Output the (x, y) coordinate of the center of the cell containing the given text.  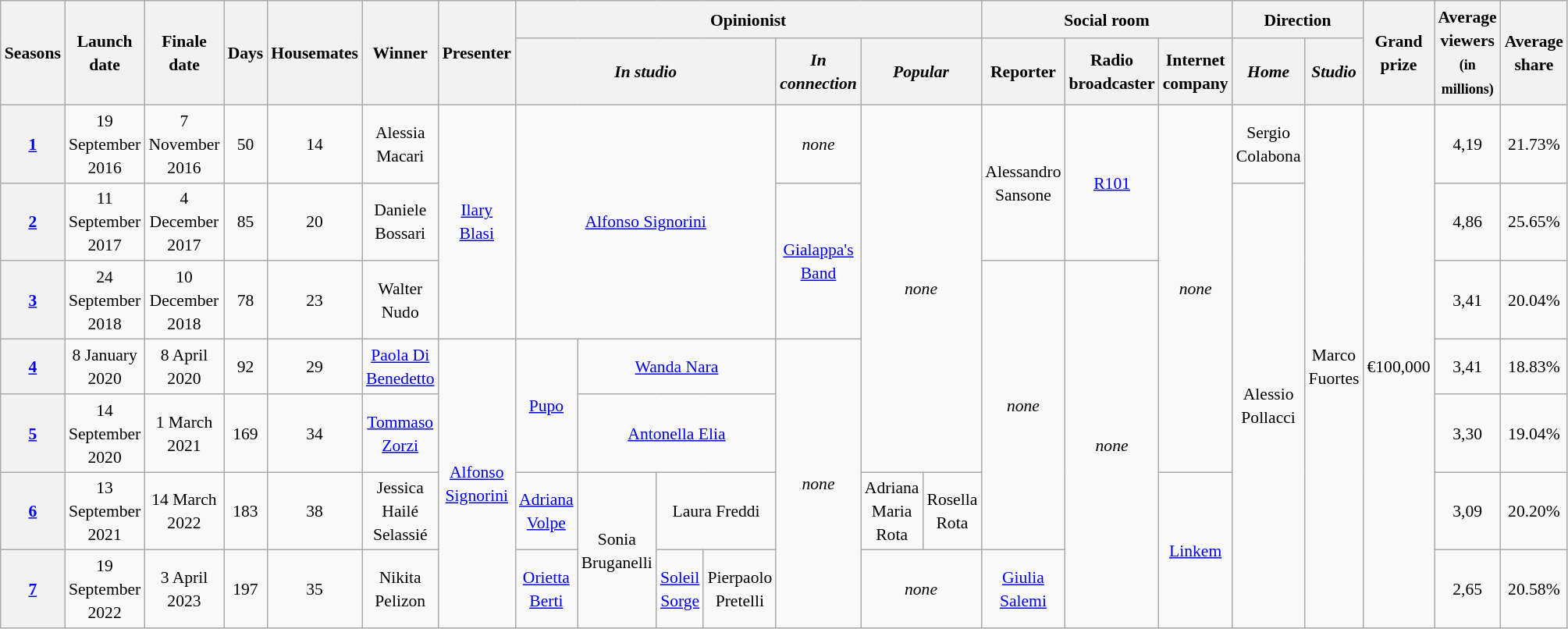
Adriana Maria Rota (892, 511)
Social room (1107, 20)
13 September 2021 (105, 511)
Walter Nudo (400, 300)
19 September 2016 (105, 144)
50 (246, 144)
14 March 2022 (184, 511)
Seasons (33, 53)
Direction (1298, 20)
3 (33, 300)
In connection (818, 72)
35 (315, 589)
Home (1269, 72)
24 September 2018 (105, 300)
18.83% (1534, 367)
3 April 2023 (184, 589)
Reporter (1022, 72)
20.58% (1534, 589)
7 (33, 589)
Tommaso Zorzi (400, 433)
8 January 2020 (105, 367)
14 September 2020 (105, 433)
Alessia Macari (400, 144)
19.04% (1534, 433)
Sergio Colabona (1269, 144)
2 (33, 222)
3,09 (1467, 511)
Winner (400, 53)
Alessio Pollacci (1269, 406)
29 (315, 367)
4,86 (1467, 222)
Orietta Berti (546, 589)
Paola Di Benedetto (400, 367)
23 (315, 300)
Grand prize (1399, 53)
5 (33, 433)
169 (246, 433)
Daniele Bossari (400, 222)
10 December 2018 (184, 300)
78 (246, 300)
85 (246, 222)
7 November 2016 (184, 144)
Popular (921, 72)
Adriana Volpe (546, 511)
Giulia Salemi (1022, 589)
4 December 2017 (184, 222)
4,19 (1467, 144)
Marco Fuortes (1335, 367)
Wanda Nara (677, 367)
Housemates (315, 53)
Finale date (184, 53)
11 September 2017 (105, 222)
25.65% (1534, 222)
Opinionist (748, 20)
197 (246, 589)
34 (315, 433)
Sonia Bruganelli (617, 550)
Average share (1534, 53)
Average viewers(in millions) (1467, 53)
20.20% (1534, 511)
Pierpaolo Pretelli (740, 589)
Linkem (1196, 550)
Soleil Sorge (681, 589)
1 March 2021 (184, 433)
92 (246, 367)
14 (315, 144)
20.04% (1534, 300)
183 (246, 511)
Alessandro Sansone (1022, 183)
19 September 2022 (105, 589)
1 (33, 144)
Studio (1335, 72)
Launch date (105, 53)
8 April 2020 (184, 367)
€100,000 (1399, 367)
4 (33, 367)
2,65 (1467, 589)
Pupo (546, 406)
Presenter (477, 53)
R101 (1112, 183)
Rosella Rota (952, 511)
21.73% (1534, 144)
Jessica Hailé Selassié (400, 511)
Radio broadcaster (1112, 72)
Laura Freddi (716, 511)
20 (315, 222)
Days (246, 53)
6 (33, 511)
In studio (645, 72)
3,30 (1467, 433)
Nikita Pelizon (400, 589)
38 (315, 511)
Internet company (1196, 72)
Gialappa's Band (818, 261)
Ilary Blasi (477, 222)
Antonella Elia (677, 433)
